Determine the [x, y] coordinate at the center of the cell enclosing the given text.  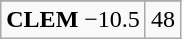
48 [162, 20]
CLEM −10.5 [74, 20]
